Return (X, Y) of the center of cell containing provided text 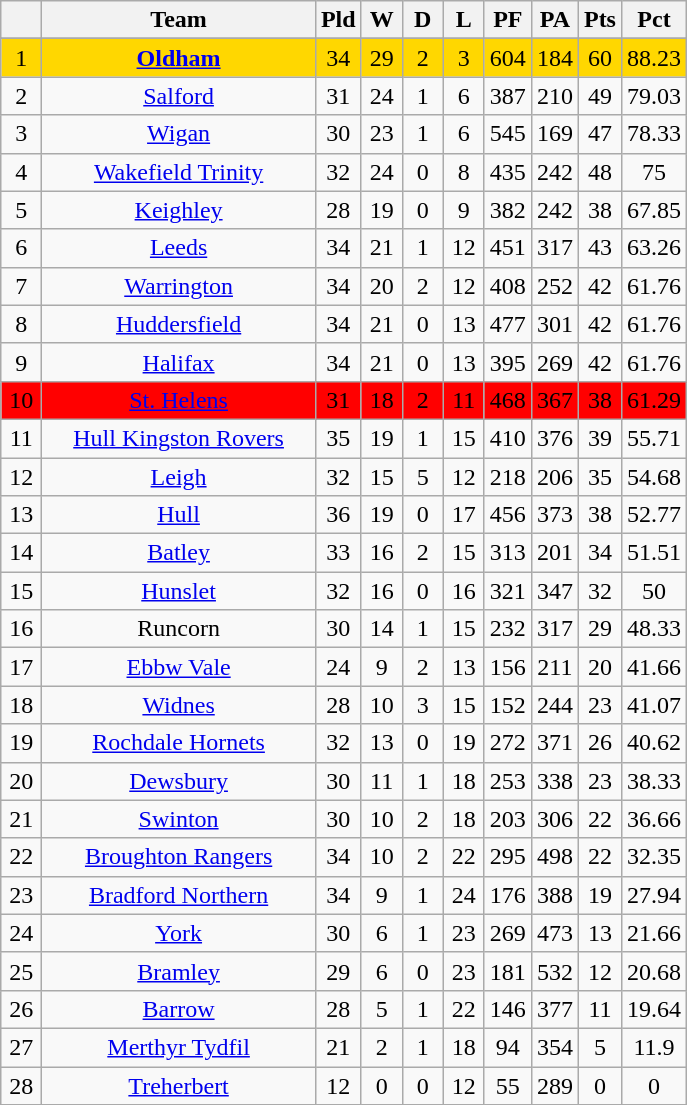
252 (554, 286)
477 (508, 324)
Bradford Northern (179, 895)
295 (508, 857)
Ebbw Vale (179, 667)
Bramley (179, 971)
Keighley (179, 210)
67.85 (654, 210)
176 (508, 895)
373 (554, 515)
377 (554, 1009)
218 (508, 477)
152 (508, 705)
Huddersfield (179, 324)
49 (600, 96)
Merthyr Tydfil (179, 1047)
48 (600, 172)
498 (554, 857)
36 (338, 515)
410 (508, 438)
Oldham (179, 58)
Barrow (179, 1009)
33 (338, 553)
Treherbert (179, 1085)
Hunslet (179, 591)
Warrington (179, 286)
169 (554, 134)
Salford (179, 96)
395 (508, 362)
55.71 (654, 438)
27.94 (654, 895)
78.33 (654, 134)
PF (508, 20)
211 (554, 667)
272 (508, 743)
Hull Kingston Rovers (179, 438)
Runcorn (179, 629)
Batley (179, 553)
38.33 (654, 781)
184 (554, 58)
52.77 (654, 515)
371 (554, 743)
61.29 (654, 400)
Leigh (179, 477)
L (464, 20)
Leeds (179, 248)
Broughton Rangers (179, 857)
88.23 (654, 58)
206 (554, 477)
39 (600, 438)
604 (508, 58)
532 (554, 971)
367 (554, 400)
20.68 (654, 971)
54.68 (654, 477)
4 (22, 172)
388 (554, 895)
244 (554, 705)
51.51 (654, 553)
301 (554, 324)
94 (508, 1047)
60 (600, 58)
48.33 (654, 629)
321 (508, 591)
50 (654, 591)
19.64 (654, 1009)
55 (508, 1085)
36.66 (654, 819)
456 (508, 515)
Pts (600, 20)
181 (508, 971)
Hull (179, 515)
79.03 (654, 96)
347 (554, 591)
387 (508, 96)
Swinton (179, 819)
43 (600, 248)
21.66 (654, 933)
210 (554, 96)
41.66 (654, 667)
313 (508, 553)
253 (508, 781)
75 (654, 172)
473 (554, 933)
32.35 (654, 857)
289 (554, 1085)
York (179, 933)
435 (508, 172)
W (382, 20)
232 (508, 629)
Pld (338, 20)
Team (179, 20)
St. Helens (179, 400)
146 (508, 1009)
Wakefield Trinity (179, 172)
Halifax (179, 362)
40.62 (654, 743)
376 (554, 438)
Wigan (179, 134)
11.9 (654, 1047)
338 (554, 781)
25 (22, 971)
382 (508, 210)
451 (508, 248)
Pct (654, 20)
Rochdale Hornets (179, 743)
7 (22, 286)
Widnes (179, 705)
41.07 (654, 705)
PA (554, 20)
545 (508, 134)
408 (508, 286)
306 (554, 819)
156 (508, 667)
63.26 (654, 248)
203 (508, 819)
201 (554, 553)
354 (554, 1047)
47 (600, 134)
Dewsbury (179, 781)
27 (22, 1047)
D (422, 20)
468 (508, 400)
